Determine the [x, y] coordinate at the center of the cell enclosing the given text.  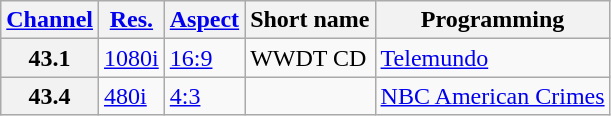
NBC American Crimes [492, 96]
Telemundo [492, 58]
43.4 [50, 96]
43.1 [50, 58]
16:9 [204, 58]
Programming [492, 20]
480i [132, 96]
WWDT CD [310, 58]
Aspect [204, 20]
Short name [310, 20]
Res. [132, 20]
1080i [132, 58]
Channel [50, 20]
4:3 [204, 96]
